Return (x, y) of the center of cell containing provided text 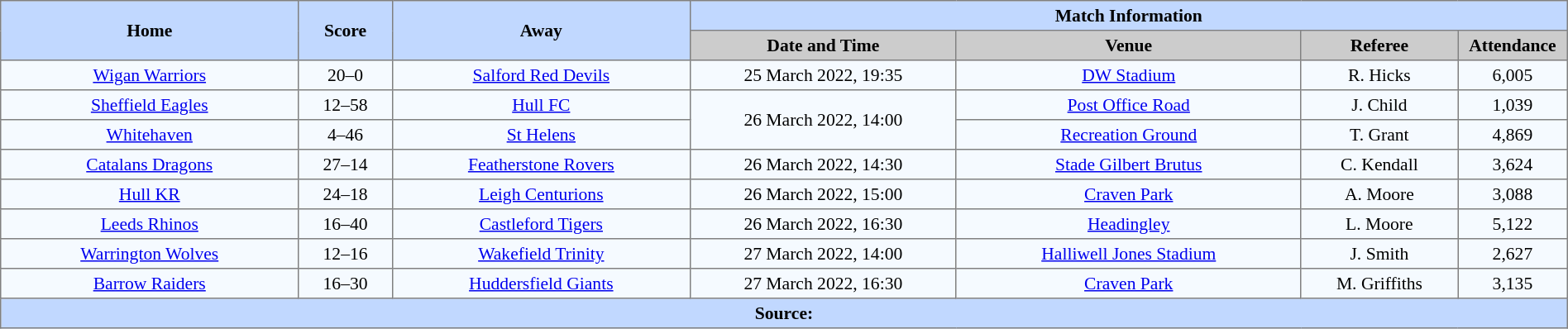
12–58 (346, 105)
3,624 (1513, 164)
L. Moore (1379, 224)
Featherstone Rovers (541, 164)
20–0 (346, 75)
Leigh Centurions (541, 194)
Hull KR (150, 194)
27 March 2022, 14:00 (823, 254)
Stade Gilbert Brutus (1128, 164)
26 March 2022, 14:30 (823, 164)
Sheffield Eagles (150, 105)
Castleford Tigers (541, 224)
1,039 (1513, 105)
4–46 (346, 135)
Attendance (1513, 45)
R. Hicks (1379, 75)
Match Information (1128, 16)
27 March 2022, 16:30 (823, 284)
24–18 (346, 194)
26 March 2022, 16:30 (823, 224)
Wakefield Trinity (541, 254)
25 March 2022, 19:35 (823, 75)
5,122 (1513, 224)
DW Stadium (1128, 75)
Post Office Road (1128, 105)
J. Smith (1379, 254)
27–14 (346, 164)
C. Kendall (1379, 164)
T. Grant (1379, 135)
4,869 (1513, 135)
Warrington Wolves (150, 254)
16–40 (346, 224)
Wigan Warriors (150, 75)
3,135 (1513, 284)
Halliwell Jones Stadium (1128, 254)
Date and Time (823, 45)
3,088 (1513, 194)
A. Moore (1379, 194)
Referee (1379, 45)
Recreation Ground (1128, 135)
Score (346, 31)
Catalans Dragons (150, 164)
J. Child (1379, 105)
Salford Red Devils (541, 75)
Huddersfield Giants (541, 284)
St Helens (541, 135)
26 March 2022, 14:00 (823, 120)
26 March 2022, 15:00 (823, 194)
Barrow Raiders (150, 284)
Away (541, 31)
Venue (1128, 45)
Hull FC (541, 105)
Whitehaven (150, 135)
6,005 (1513, 75)
Leeds Rhinos (150, 224)
12–16 (346, 254)
Headingley (1128, 224)
2,627 (1513, 254)
M. Griffiths (1379, 284)
Home (150, 31)
16–30 (346, 284)
Source: (784, 313)
